Return the [X, Y] coordinate for the center point of the cell that contains the specified text.  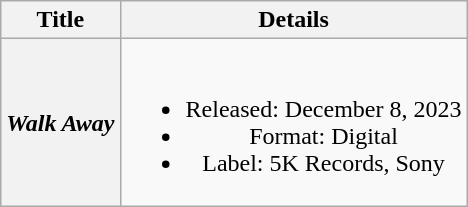
Walk Away [60, 122]
Title [60, 20]
Released: December 8, 2023Format: DigitalLabel: 5K Records, Sony [294, 122]
Details [294, 20]
